Pinpoint the cell where the given text exists, returning its [x, y] midpoint coordinate. 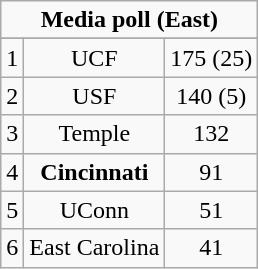
132 [212, 134]
51 [212, 210]
East Carolina [94, 248]
5 [12, 210]
4 [12, 172]
Temple [94, 134]
41 [212, 248]
140 (5) [212, 96]
3 [12, 134]
Cincinnati [94, 172]
Media poll (East) [130, 20]
2 [12, 96]
6 [12, 248]
UConn [94, 210]
USF [94, 96]
91 [212, 172]
1 [12, 58]
175 (25) [212, 58]
UCF [94, 58]
